From the cell containing the given text, extract its center point as [x, y] coordinate. 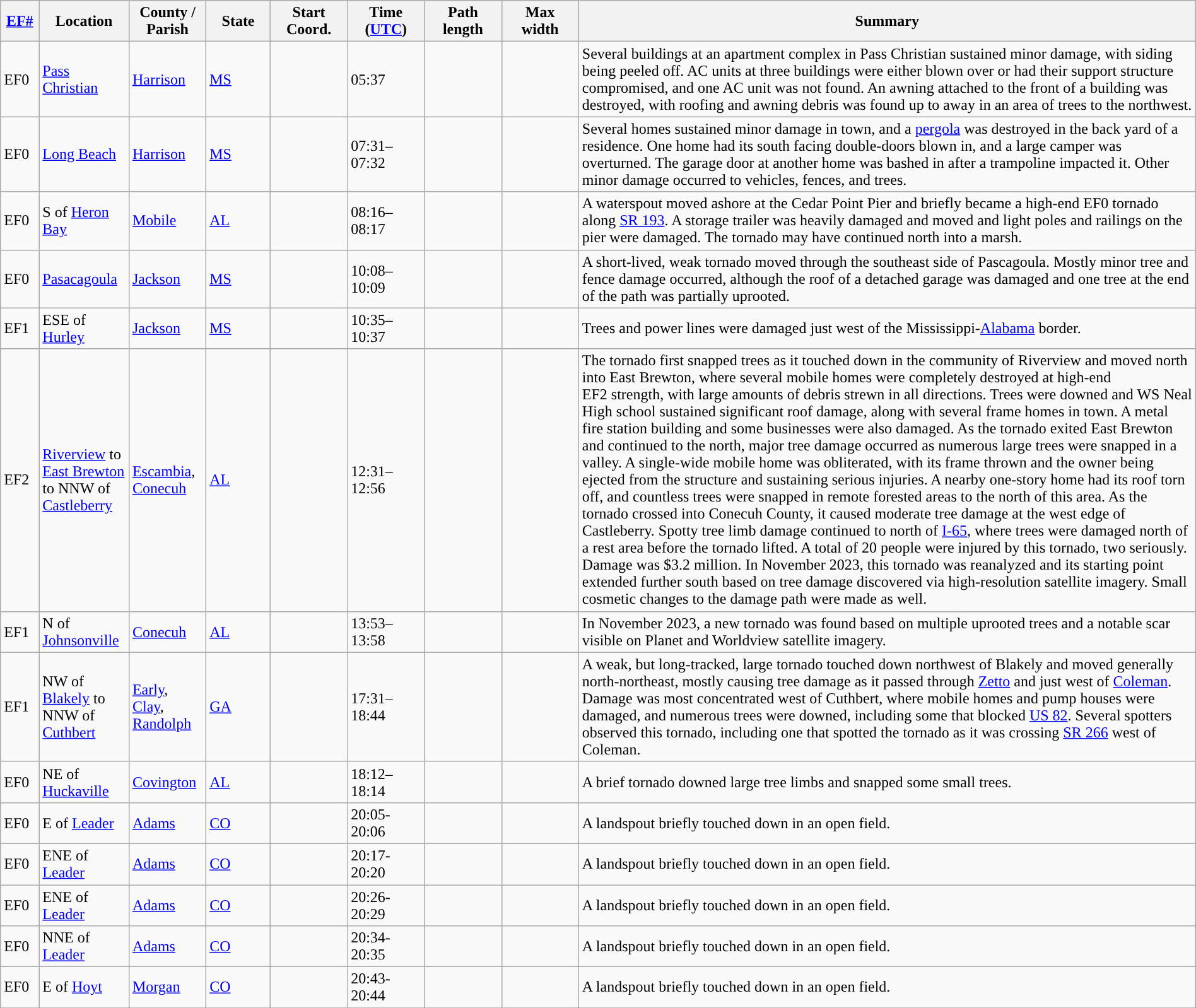
10:35–10:37 [386, 328]
Morgan [167, 988]
E of Hoyt [85, 988]
State [238, 21]
10:08–10:09 [386, 279]
S of Heron Bay [85, 221]
07:31–07:32 [386, 154]
In November 2023, a new tornado was found based on multiple uprooted trees and a notable scar visible on Planet and Worldview satellite imagery. [887, 632]
Mobile [167, 221]
A brief tornado downed large tree limbs and snapped some small trees. [887, 782]
13:53–13:58 [386, 632]
Time (UTC) [386, 21]
NE of Huckaville [85, 782]
Long Beach [85, 154]
Summary [887, 21]
17:31–18:44 [386, 706]
Conecuh [167, 632]
20:34-20:35 [386, 946]
Early, Clay, Randolph [167, 706]
Location [85, 21]
County / Parish [167, 21]
Pasacagoula [85, 279]
ESE of Hurley [85, 328]
05:37 [386, 79]
Pass Christian [85, 79]
12:31–12:56 [386, 480]
Escambia, Conecuh [167, 480]
GA [238, 706]
Covington [167, 782]
Riverview to East Brewton to NNW of Castleberry [85, 480]
08:16–08:17 [386, 221]
20:05-20:06 [386, 823]
Trees and power lines were damaged just west of the Mississippi-Alabama border. [887, 328]
20:17-20:20 [386, 864]
Path length [463, 21]
NW of Blakely to NNW of Cuthbert [85, 706]
EF# [20, 21]
20:26-20:29 [386, 905]
N of Johnsonville [85, 632]
Max width [540, 21]
EF2 [20, 480]
18:12–18:14 [386, 782]
Start Coord. [308, 21]
E of Leader [85, 823]
20:43-20:44 [386, 988]
NNE of Leader [85, 946]
